Locate the cell with the specified text and output its [X, Y] center coordinate. 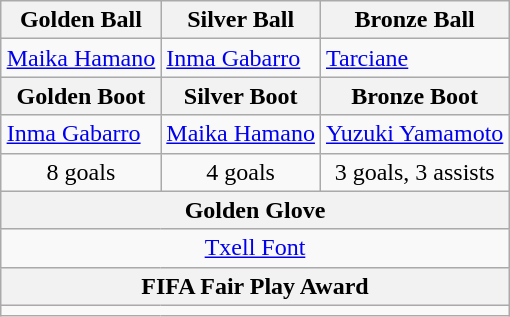
Golden Ball [81, 20]
FIFA Fair Play Award [255, 286]
3 goals, 3 assists [414, 172]
8 goals [81, 172]
Txell Font [255, 248]
4 goals [241, 172]
Golden Boot [81, 96]
Bronze Boot [414, 96]
Silver Ball [241, 20]
Silver Boot [241, 96]
Golden Glove [255, 210]
Bronze Ball [414, 20]
Tarciane [414, 58]
Yuzuki Yamamoto [414, 134]
